Extract the (X, Y) coordinate from the center of the cell holding the provided text.  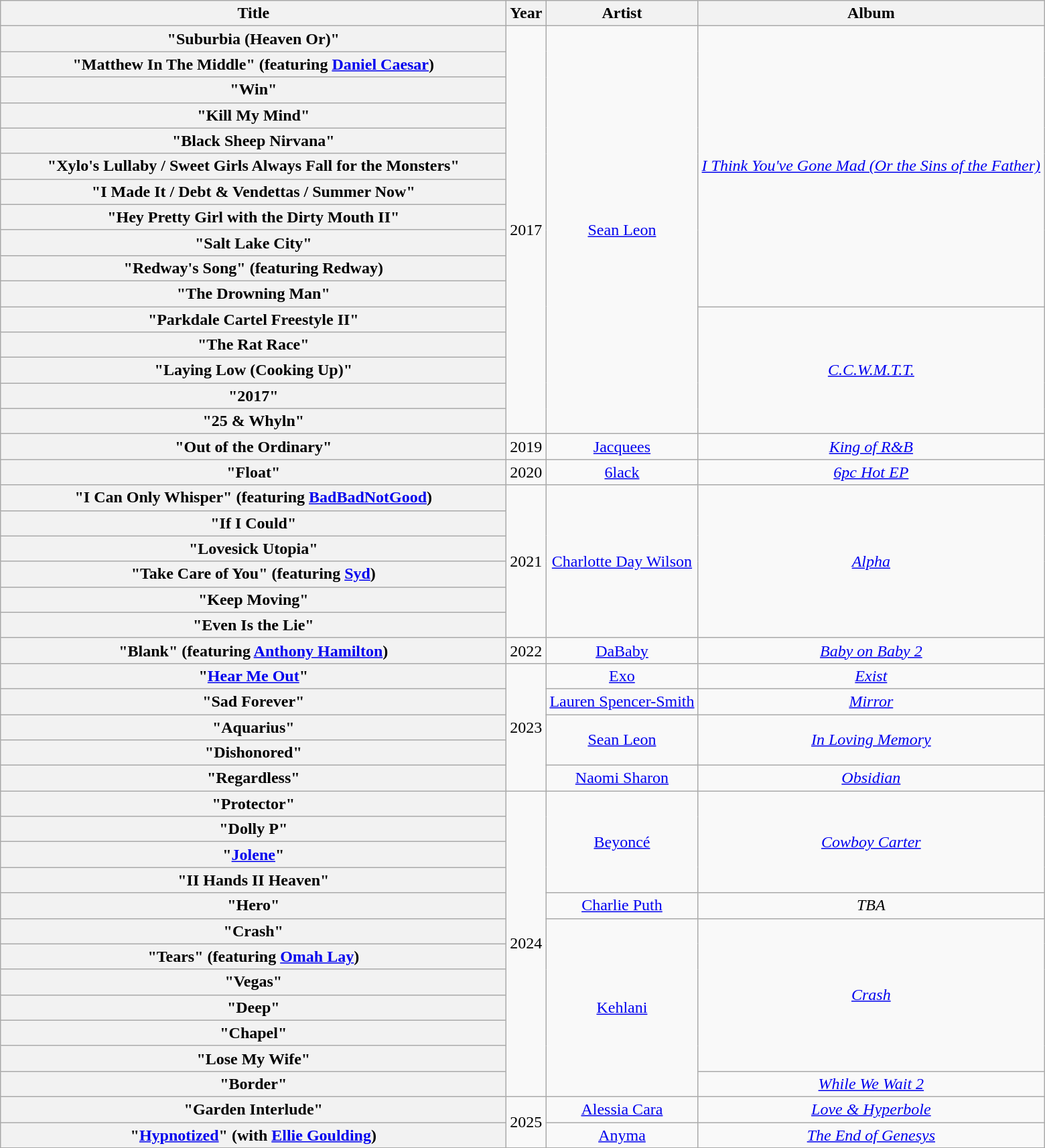
"Crash" (253, 931)
"Chapel" (253, 1033)
Love & Hyperbole (871, 1109)
Mirror (871, 701)
"Xylo's Lullaby / Sweet Girls Always Fall for the Monsters" (253, 166)
Baby on Baby 2 (871, 650)
"Hero" (253, 906)
Exist (871, 676)
Album (871, 13)
"The Drowning Man" (253, 293)
"Hey Pretty Girl with the Dirty Mouth II" (253, 217)
"Hypnotized" (with Ellie Goulding) (253, 1135)
Kehlani (622, 1007)
"I Made It / Debt & Vendettas / Summer Now" (253, 192)
"Win" (253, 90)
"The Rat Race" (253, 345)
"Kill My Mind" (253, 115)
While We Wait 2 (871, 1084)
"Take Care of You" (featuring Syd) (253, 574)
Anyma (622, 1135)
"Laying Low (Cooking Up)" (253, 370)
Obsidian (871, 778)
"Deep" (253, 1007)
Naomi Sharon (622, 778)
2023 (527, 727)
Charlie Puth (622, 906)
"Salt Lake City" (253, 242)
"2017" (253, 396)
"Jolene" (253, 855)
"Lovesick Utopia" (253, 549)
C.C.W.M.T.T. (871, 370)
Title (253, 13)
2022 (527, 650)
"Suburbia (Heaven Or)" (253, 39)
2017 (527, 230)
"Out of the Ordinary" (253, 447)
"If I Could" (253, 523)
Alessia Cara (622, 1109)
2024 (527, 944)
2025 (527, 1122)
"Dolly P" (253, 829)
"Float" (253, 472)
"I Can Only Whisper" (featuring BadBadNotGood) (253, 498)
"Regardless" (253, 778)
"II Hands II Heaven" (253, 880)
Artist (622, 13)
"Sad Forever" (253, 701)
2021 (527, 561)
"Protector" (253, 804)
In Loving Memory (871, 739)
Crash (871, 995)
The End of Genesys (871, 1135)
"Lose My Wife" (253, 1058)
2020 (527, 472)
"Border" (253, 1084)
"Even Is the Lie" (253, 625)
6lack (622, 472)
Alpha (871, 561)
"Hear Me Out" (253, 676)
Year (527, 13)
Lauren Spencer-Smith (622, 701)
I Think You've Gone Mad (Or the Sins of the Father) (871, 166)
"Black Sheep Nirvana" (253, 141)
"Matthew In The Middle" (featuring Daniel Caesar) (253, 64)
"Parkdale Cartel Freestyle II" (253, 319)
Cowboy Carter (871, 842)
"Redway's Song" (featuring Redway) (253, 268)
"Tears" (featuring Omah Lay) (253, 956)
"Blank" (featuring Anthony Hamilton) (253, 650)
DaBaby (622, 650)
TBA (871, 906)
Exo (622, 676)
"Garden Interlude" (253, 1109)
Charlotte Day Wilson (622, 561)
King of R&B (871, 447)
"Vegas" (253, 982)
2019 (527, 447)
6pc Hot EP (871, 472)
Jacquees (622, 447)
"25 & Whyln" (253, 421)
Beyoncé (622, 842)
"Aquarius" (253, 727)
"Dishonored" (253, 753)
"Keep Moving" (253, 599)
